Search for the cell housing the specified text and yield its (X, Y) center coordinate. 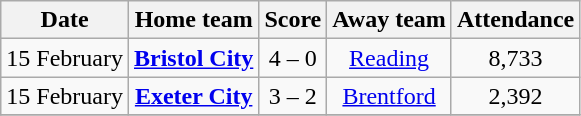
Reading (390, 58)
4 – 0 (293, 58)
3 – 2 (293, 96)
Score (293, 20)
2,392 (515, 96)
8,733 (515, 58)
Brentford (390, 96)
Away team (390, 20)
Bristol City (193, 58)
Date (65, 20)
Home team (193, 20)
Attendance (515, 20)
Exeter City (193, 96)
